Locate the cell with the specified text and output its (x, y) center coordinate. 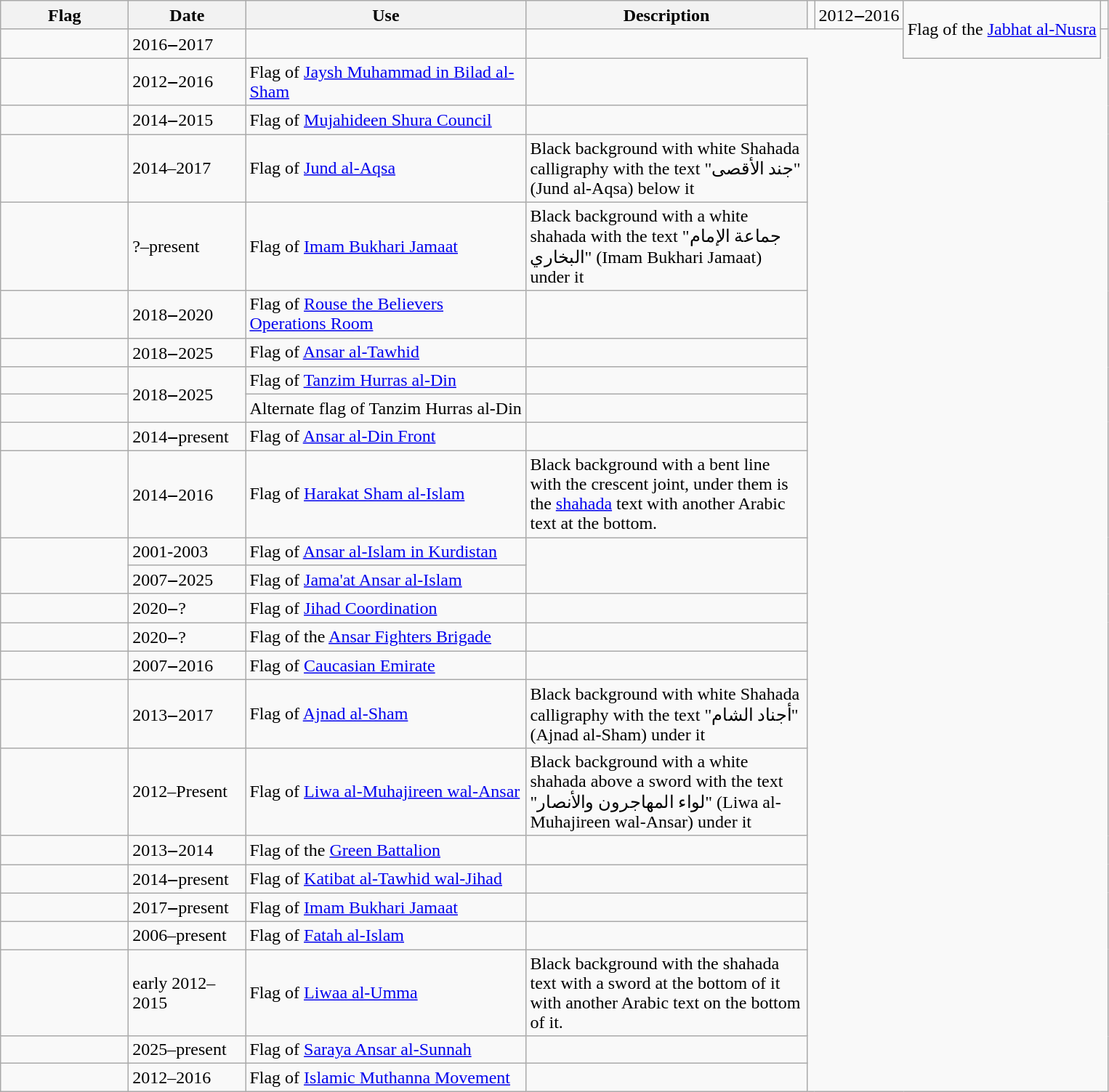
Flag of Jama'at Ansar al-Islam (386, 580)
2018‒2020 (187, 314)
Flag of Ansar al-Tawhid (386, 352)
Flag of Islamic Muthanna Movement (386, 1077)
Description (666, 15)
2014‒2015 (187, 120)
Flag of Katibat al-Tawhid wal-Jihad (386, 879)
2013‒2017 (187, 714)
2007‒2016 (187, 666)
2025–present (187, 1050)
Flag of Liwa al-Muhajireen wal-Ansar (386, 792)
Flag of Caucasian Emirate (386, 666)
2007‒2025 (187, 580)
Date (187, 15)
Flag of Saraya Ansar al-Sunnah (386, 1050)
Black background with a bent line with the crescent joint, under them is the shahada text with another Arabic text at the bottom. (666, 494)
Flag of Liwaa al-Umma (386, 992)
Black background with white Shahada calligraphy with the text "أجناد الشام" (Ajnad al-Sham) under it (666, 714)
Flag (65, 15)
Black background with the shahada text with a sword at the bottom of it with another Arabic text on the bottom of it. (666, 992)
Flag of Tanzim Hurras al-Din (386, 381)
Flag of Ansar al-Islam in Kurdistan (386, 551)
Use (386, 15)
Flag of the Green Battalion (386, 850)
2017‒present (187, 907)
?–present (187, 246)
2012–2016 (187, 1077)
Black background with a white shahada above a sword with the text "لواء المهاجرون والأنصار" (Liwa al-Muhajireen wal-Ansar) under it (666, 792)
Flag of Rouse the Believers Operations Room (386, 314)
Flag of Fatah al-Islam (386, 936)
2016‒2017 (187, 44)
2014–2017 (187, 168)
Flag of Ajnad al-Sham (386, 714)
Flag of Mujahideen Shura Council (386, 120)
Flag of Jaysh Muhammad in Bilad al-Sham (386, 81)
Flag of the Jabhat al-Nusra (1001, 29)
Flag of the Ansar Fighters Brigade (386, 637)
2014‒2016 (187, 494)
Flag of Jund al-Aqsa (386, 168)
Flag of Jihad Coordination (386, 608)
Black background with white Shahada calligraphy with the text "جند الأقصى" (Jund al-Aqsa) below it (666, 168)
2012–Present (187, 792)
Alternate flag of Tanzim Hurras al-Din (386, 408)
2001-2003 (187, 551)
2006–present (187, 936)
2013‒2014 (187, 850)
Flag of Harakat Sham al-Islam (386, 494)
early 2012–2015 (187, 992)
Flag of Ansar al-Din Front (386, 437)
Black background with a white shahada with the text "جماعة الإمام البخاري" (Imam Bukhari Jamaat) under it (666, 246)
